Detect which cell encompasses the target text, then output its (X, Y) center coordinate. 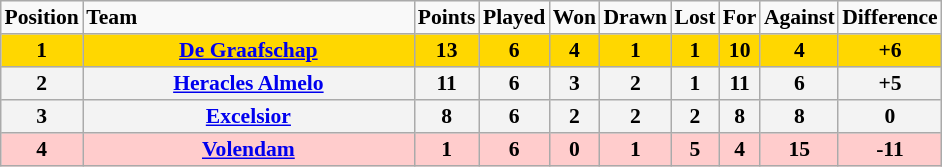
+6 (890, 50)
-11 (890, 150)
Volendam (249, 150)
Played (514, 18)
10 (740, 50)
5 (695, 150)
Points (446, 18)
Team (249, 18)
Difference (890, 18)
Excelsior (249, 116)
+5 (890, 84)
Heracles Almelo (249, 84)
Won (574, 18)
15 (799, 150)
Lost (695, 18)
Position (42, 18)
Against (799, 18)
Drawn (636, 18)
For (740, 18)
De Graafschap (249, 50)
13 (446, 50)
